Extract the [x, y] coordinate from the center of the cell holding the provided text.  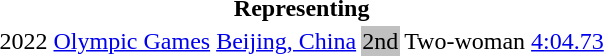
Beijing, China [286, 41]
2nd [380, 41]
Two-woman [465, 41]
Olympic Games [132, 41]
